Pinpoint the cell where the given text exists, returning its [x, y] midpoint coordinate. 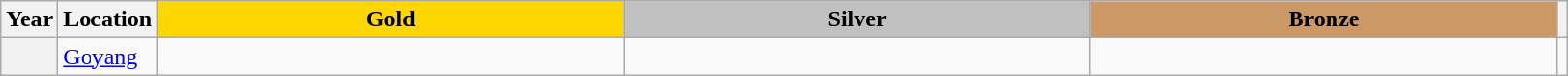
Gold [391, 19]
Bronze [1324, 19]
Goyang [108, 57]
Location [108, 19]
Silver [857, 19]
Year [29, 19]
